Find where the given text appears and provide that cell's center as [x, y] coordinate. 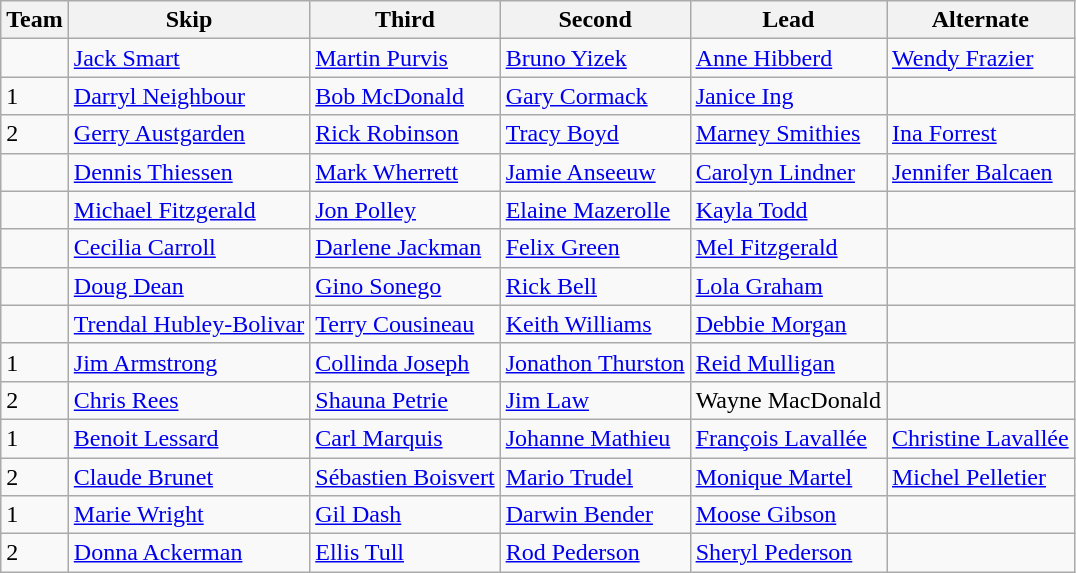
Christine Lavallée [980, 438]
Darwin Bender [595, 515]
Rick Bell [595, 286]
Gil Dash [405, 515]
Moose Gibson [788, 515]
Team [35, 20]
Gary Cormack [595, 96]
Mark Wherrett [405, 172]
Bruno Yizek [595, 58]
Jon Polley [405, 210]
Collinda Joseph [405, 362]
Monique Martel [788, 477]
Felix Green [595, 248]
Jennifer Balcaen [980, 172]
Third [405, 20]
Second [595, 20]
Keith Williams [595, 324]
Wendy Frazier [980, 58]
Dennis Thiessen [188, 172]
Trendal Hubley-Bolivar [188, 324]
Sébastien Boisvert [405, 477]
Martin Purvis [405, 58]
Jonathon Thurston [595, 362]
Michel Pelletier [980, 477]
Lola Graham [788, 286]
Donna Ackerman [188, 553]
Skip [188, 20]
Doug Dean [188, 286]
Cecilia Carroll [188, 248]
Darryl Neighbour [188, 96]
Marney Smithies [788, 134]
Lead [788, 20]
Mel Fitzgerald [788, 248]
Alternate [980, 20]
Rick Robinson [405, 134]
Anne Hibberd [788, 58]
Ellis Tull [405, 553]
Marie Wright [188, 515]
Tracy Boyd [595, 134]
Gerry Austgarden [188, 134]
Kayla Todd [788, 210]
Carl Marquis [405, 438]
Carolyn Lindner [788, 172]
Jamie Anseeuw [595, 172]
Claude Brunet [188, 477]
Benoit Lessard [188, 438]
Johanne Mathieu [595, 438]
Bob McDonald [405, 96]
François Lavallée [788, 438]
Darlene Jackman [405, 248]
Janice Ing [788, 96]
Rod Pederson [595, 553]
Chris Rees [188, 400]
Terry Cousineau [405, 324]
Michael Fitzgerald [188, 210]
Mario Trudel [595, 477]
Reid Mulligan [788, 362]
Elaine Mazerolle [595, 210]
Jim Law [595, 400]
Wayne MacDonald [788, 400]
Shauna Petrie [405, 400]
Jack Smart [188, 58]
Sheryl Pederson [788, 553]
Ina Forrest [980, 134]
Debbie Morgan [788, 324]
Gino Sonego [405, 286]
Jim Armstrong [188, 362]
